Provide the (X, Y) coordinate of the cell's center where the given text is located.  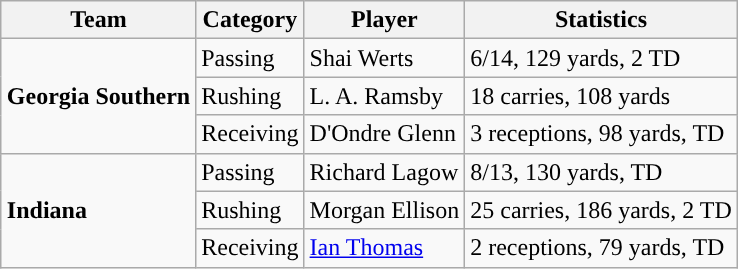
Indiana (98, 210)
D'Ondre Glenn (384, 134)
Ian Thomas (384, 248)
2 receptions, 79 yards, TD (602, 248)
Georgia Southern (98, 96)
L. A. Ramsby (384, 96)
Richard Lagow (384, 172)
6/14, 129 yards, 2 TD (602, 58)
25 carries, 186 yards, 2 TD (602, 210)
Statistics (602, 20)
18 carries, 108 yards (602, 96)
Morgan Ellison (384, 210)
8/13, 130 yards, TD (602, 172)
Team (98, 20)
Shai Werts (384, 58)
Player (384, 20)
3 receptions, 98 yards, TD (602, 134)
Category (250, 20)
